Output the (x, y) coordinate of the center of the cell containing the given text.  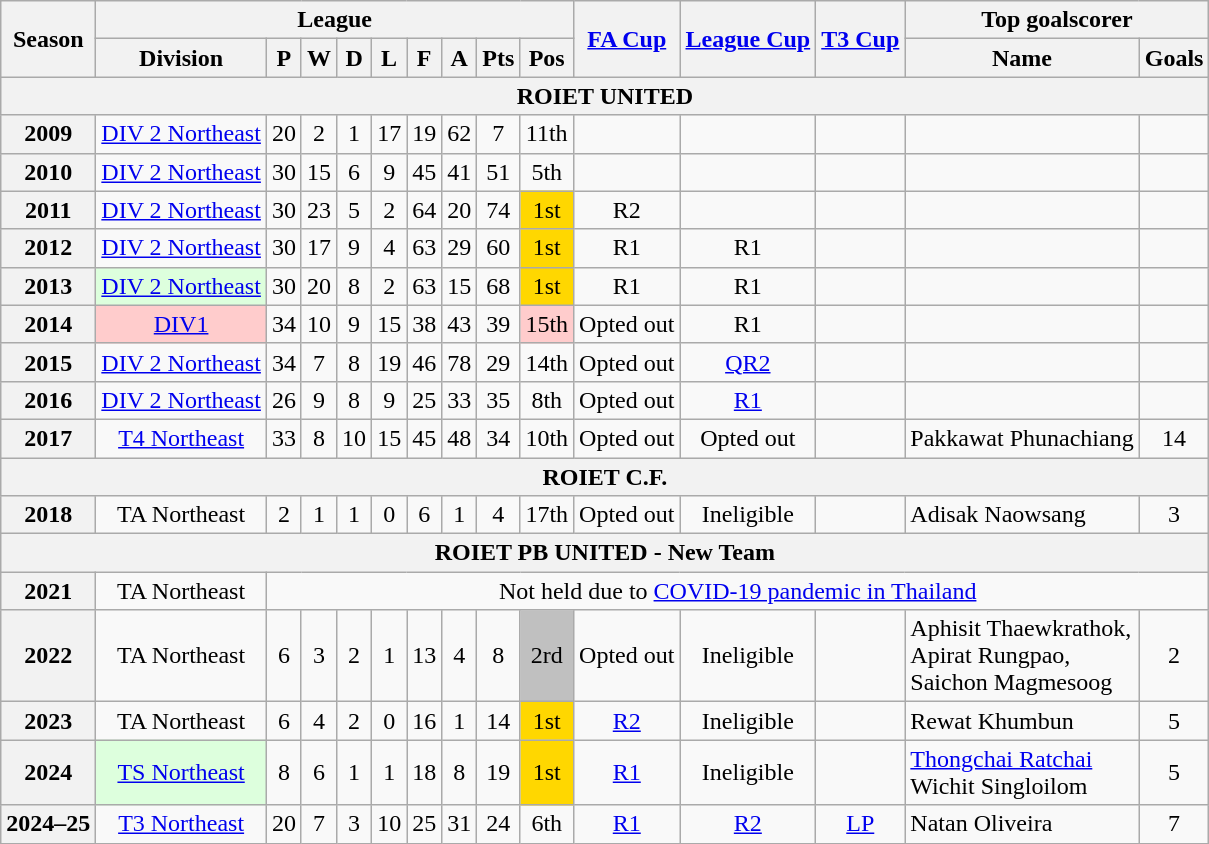
Name (1022, 58)
Pos (547, 58)
2017 (48, 438)
46 (424, 362)
64 (424, 210)
2014 (48, 324)
2021 (48, 591)
26 (284, 400)
Pts (498, 58)
ROIET PB UNITED - New Team (605, 553)
35 (498, 400)
Top goalscorer (1057, 20)
68 (498, 286)
T4 Northeast (182, 438)
2024–25 (48, 824)
League (335, 20)
41 (460, 172)
T3 Cup (860, 39)
T3 Northeast (182, 824)
Aphisit Thaewkrathok, Apirat Rungpao, Saichon Magmesoog (1022, 656)
48 (460, 438)
39 (498, 324)
2010 (48, 172)
2016 (48, 400)
24 (498, 824)
74 (498, 210)
L (390, 58)
Thongchai Ratchai Wichit Singloilom (1022, 772)
QR2 (748, 362)
5th (547, 172)
ROIET C.F. (605, 477)
Natan Oliveira (1022, 824)
2013 (48, 286)
TS Northeast (182, 772)
Season (48, 39)
51 (498, 172)
31 (460, 824)
14th (547, 362)
62 (460, 134)
LP (860, 824)
18 (424, 772)
6th (547, 824)
60 (498, 248)
15th (547, 324)
Goals (1174, 58)
2009 (48, 134)
FA Cup (627, 39)
F (424, 58)
2rd (547, 656)
11th (547, 134)
43 (460, 324)
8th (547, 400)
2018 (48, 515)
DIV1 (182, 324)
ROIET UNITED (605, 96)
Not held due to COVID-19 pandemic in Thailand (738, 591)
2011 (48, 210)
Pakkawat Phunachiang (1022, 438)
2022 (48, 656)
W (318, 58)
16 (424, 721)
2024 (48, 772)
2015 (48, 362)
A (460, 58)
38 (424, 324)
13 (424, 656)
Division (182, 58)
2023 (48, 721)
League Cup (748, 39)
P (284, 58)
D (354, 58)
2012 (48, 248)
10th (547, 438)
17th (547, 515)
Rewat Khumbun (1022, 721)
Adisak Naowsang (1022, 515)
78 (460, 362)
23 (318, 210)
